Return (x, y) of the center of cell containing provided text 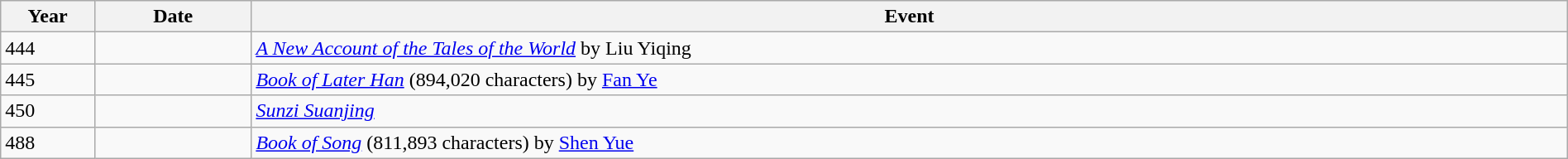
444 (48, 48)
Event (910, 17)
445 (48, 79)
Sunzi Suanjing (910, 111)
Date (172, 17)
Book of Song (811,893 characters) by Shen Yue (910, 142)
A New Account of the Tales of the World by Liu Yiqing (910, 48)
Year (48, 17)
450 (48, 111)
Book of Later Han (894,020 characters) by Fan Ye (910, 79)
488 (48, 142)
